Capture the cell that displays the provided text and extract its [x, y] central coordinate. 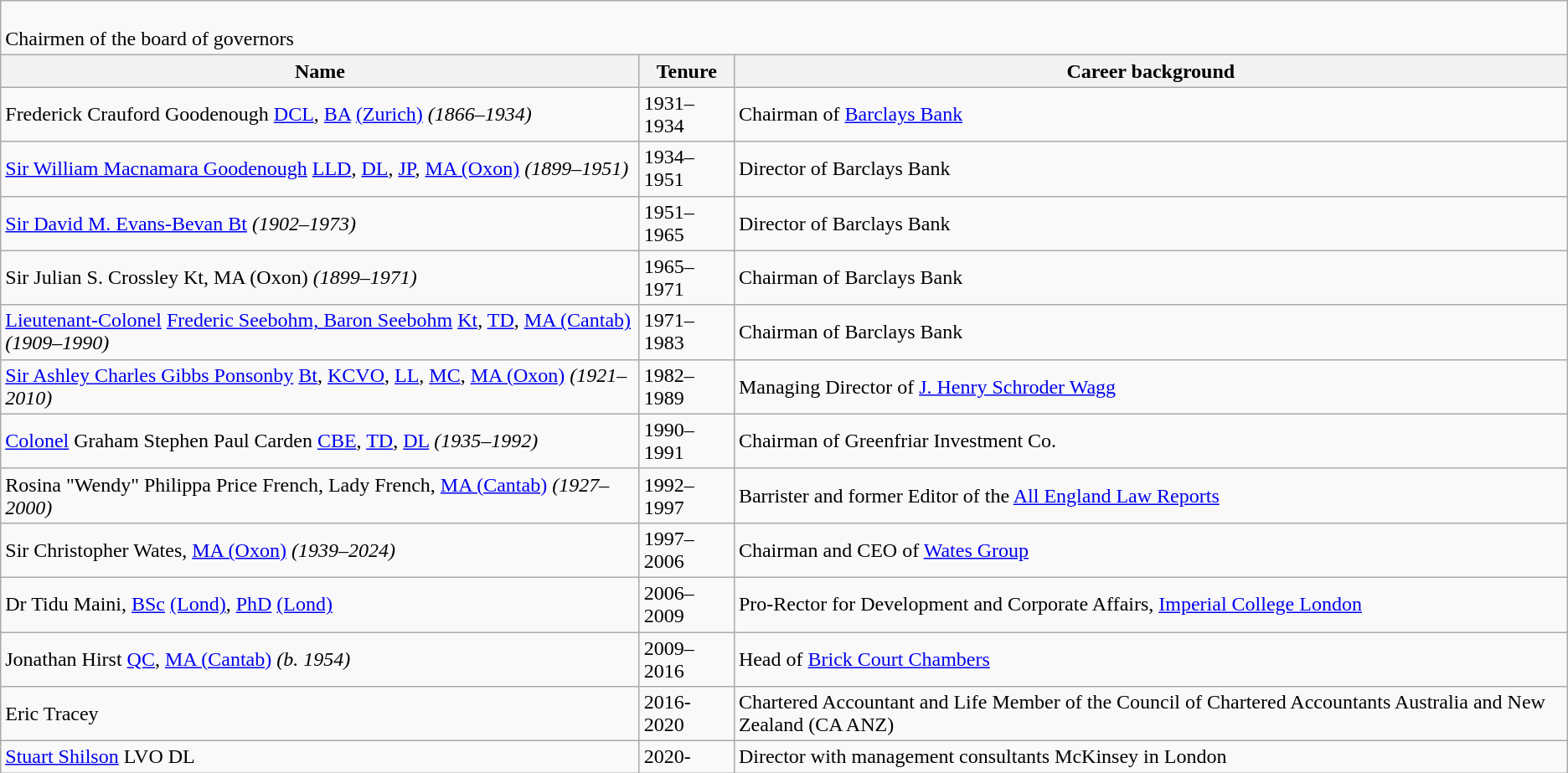
Chairman and CEO of Wates Group [1151, 549]
Dr Tidu Maini, BSc (Lond), PhD (Lond) [320, 605]
Chairmen of the board of governors [784, 28]
2016-2020 [687, 714]
Colonel Graham Stephen Paul Carden CBE, TD, DL (1935–1992) [320, 441]
Lieutenant-Colonel Frederic Seebohm, Baron Seebohm Kt, TD, MA (Cantab) (1909–1990) [320, 332]
1990–1991 [687, 441]
Tenure [687, 71]
1934–1951 [687, 169]
Chartered Accountant and Life Member of the Council of Chartered Accountants Australia and New Zealand (CA ANZ) [1151, 714]
Career background [1151, 71]
Managing Director of J. Henry Schroder Wagg [1151, 387]
Stuart Shilson LVO DL [320, 757]
Sir Christopher Wates, MA (Oxon) (1939–2024) [320, 549]
Eric Tracey [320, 714]
Chairman of Greenfriar Investment Co. [1151, 441]
1965–1971 [687, 278]
1982–1989 [687, 387]
1992–1997 [687, 496]
Sir David M. Evans-Bevan Bt (1902–1973) [320, 223]
Sir William Macnamara Goodenough LLD, DL, JP, MA (Oxon) (1899–1951) [320, 169]
Sir Julian S. Crossley Kt, MA (Oxon) (1899–1971) [320, 278]
1971–1983 [687, 332]
1997–2006 [687, 549]
2020- [687, 757]
Barrister and former Editor of the All England Law Reports [1151, 496]
Frederick Crauford Goodenough DCL, BA (Zurich) (1866–1934) [320, 114]
1951–1965 [687, 223]
Head of Brick Court Chambers [1151, 658]
Pro-Rector for Development and Corporate Affairs, Imperial College London [1151, 605]
2006–2009 [687, 605]
Sir Ashley Charles Gibbs Ponsonby Bt, KCVO, LL, MC, MA (Oxon) (1921–2010) [320, 387]
1931–1934 [687, 114]
Name [320, 71]
Rosina "Wendy" Philippa Price French, Lady French, MA (Cantab) (1927–2000) [320, 496]
Jonathan Hirst QC, MA (Cantab) (b. 1954) [320, 658]
Director with management consultants McKinsey in London [1151, 757]
2009–2016 [687, 658]
